Scan for the cell matching the given text and deliver its (x, y) coordinate at center. 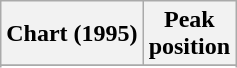
Peakposition (189, 34)
Chart (1995) (72, 34)
